Output the (x, y) coordinate of the center of the cell containing the given text.  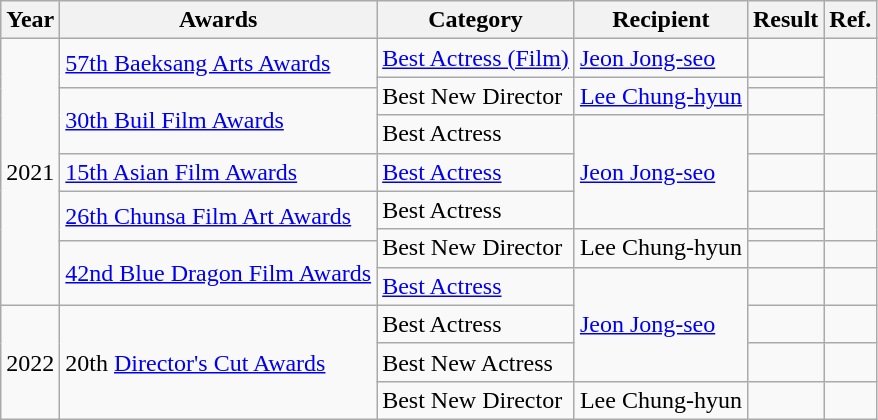
Year (30, 20)
Best Actress (Film) (476, 58)
Awards (218, 20)
2021 (30, 172)
Result (785, 20)
57th Baeksang Arts Awards (218, 64)
2022 (30, 362)
Recipient (660, 20)
Category (476, 20)
30th Buil Film Awards (218, 120)
20th Director's Cut Awards (218, 362)
42nd Blue Dragon Film Awards (218, 272)
26th Chunsa Film Art Awards (218, 216)
15th Asian Film Awards (218, 172)
Ref. (850, 20)
Best New Actress (476, 362)
